Scan for the cell matching the given text and deliver its [X, Y] coordinate at center. 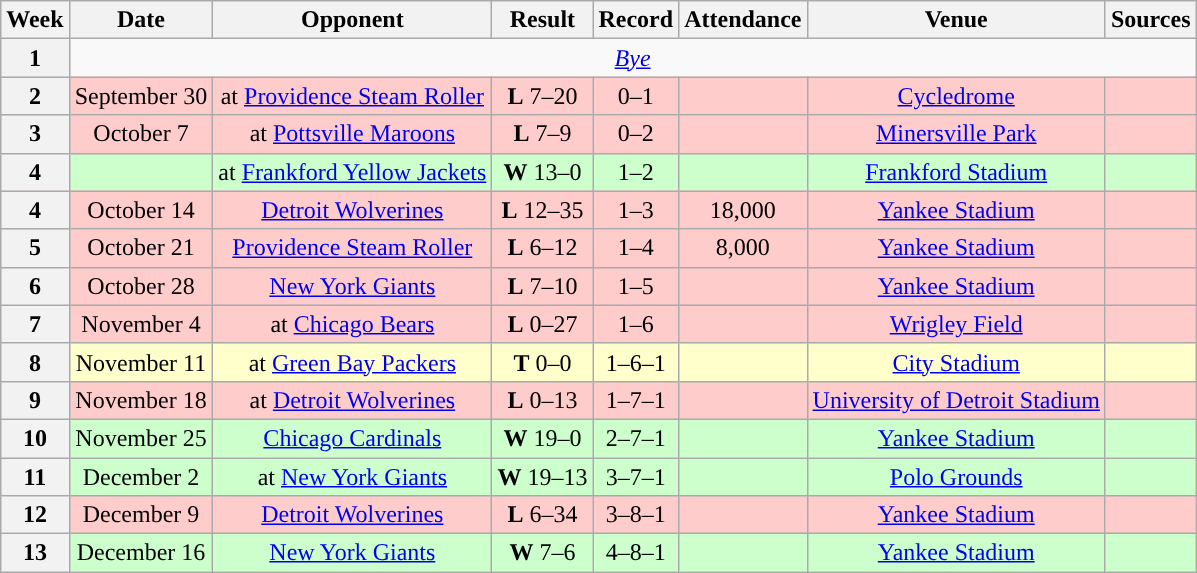
Week [35, 20]
Result [542, 20]
L 12–35 [542, 210]
L 6–34 [542, 515]
November 18 [141, 400]
4–8–1 [636, 553]
L 6–12 [542, 248]
November 4 [141, 324]
18,000 [743, 210]
1–6 [636, 324]
at Frankford Yellow Jackets [352, 172]
L 7–9 [542, 134]
December 16 [141, 553]
1–6–1 [636, 362]
Minersville Park [956, 134]
Polo Grounds [956, 477]
November 11 [141, 362]
W 7–6 [542, 553]
Date [141, 20]
1 [35, 58]
September 30 [141, 96]
7 [35, 324]
11 [35, 477]
University of Detroit Stadium [956, 400]
3 [35, 134]
October 7 [141, 134]
W 13–0 [542, 172]
2 [35, 96]
T 0–0 [542, 362]
Cycledrome [956, 96]
November 25 [141, 438]
1–2 [636, 172]
Chicago Cardinals [352, 438]
Venue [956, 20]
at Providence Steam Roller [352, 96]
0–2 [636, 134]
at Detroit Wolverines [352, 400]
at Green Bay Packers [352, 362]
L 0–27 [542, 324]
2–7–1 [636, 438]
Attendance [743, 20]
8 [35, 362]
1–7–1 [636, 400]
L 7–10 [542, 286]
8,000 [743, 248]
13 [35, 553]
3–8–1 [636, 515]
Providence Steam Roller [352, 248]
at Pottsville Maroons [352, 134]
Opponent [352, 20]
L 0–13 [542, 400]
10 [35, 438]
W 19–0 [542, 438]
October 28 [141, 286]
L 7–20 [542, 96]
W 19–13 [542, 477]
at Chicago Bears [352, 324]
October 14 [141, 210]
6 [35, 286]
Wrigley Field [956, 324]
Bye [632, 58]
December 2 [141, 477]
3–7–1 [636, 477]
Sources [1150, 20]
1–4 [636, 248]
City Stadium [956, 362]
October 21 [141, 248]
9 [35, 400]
at New York Giants [352, 477]
12 [35, 515]
5 [35, 248]
December 9 [141, 515]
Record [636, 20]
1–3 [636, 210]
1–5 [636, 286]
0–1 [636, 96]
Frankford Stadium [956, 172]
